Scan for the cell matching the given text and deliver its (x, y) coordinate at center. 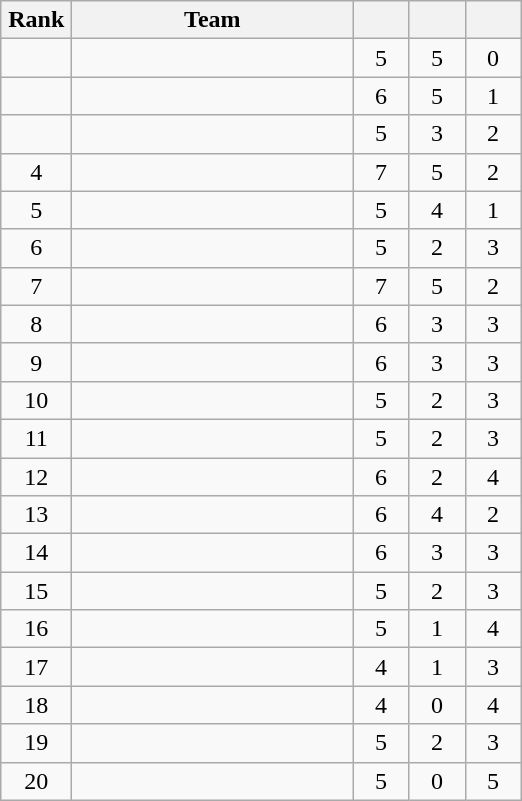
13 (36, 515)
8 (36, 324)
15 (36, 591)
9 (36, 362)
16 (36, 629)
19 (36, 743)
10 (36, 400)
17 (36, 667)
20 (36, 781)
11 (36, 438)
14 (36, 553)
18 (36, 705)
Rank (36, 20)
12 (36, 477)
Team (212, 20)
